Find where the given text appears and provide that cell's center as (X, Y) coordinate. 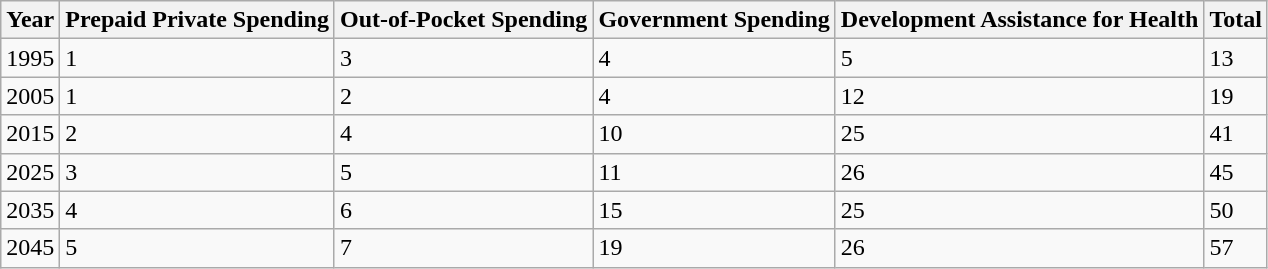
2025 (30, 172)
7 (463, 248)
11 (714, 172)
6 (463, 210)
Government Spending (714, 20)
2005 (30, 96)
57 (1236, 248)
41 (1236, 134)
50 (1236, 210)
2045 (30, 248)
2035 (30, 210)
15 (714, 210)
2015 (30, 134)
1995 (30, 58)
Year (30, 20)
Out-of-Pocket Spending (463, 20)
12 (1020, 96)
13 (1236, 58)
Total (1236, 20)
Development Assistance for Health (1020, 20)
45 (1236, 172)
10 (714, 134)
Prepaid Private Spending (198, 20)
